Determine the (x, y) coordinate at the center of the cell enclosing the given text.  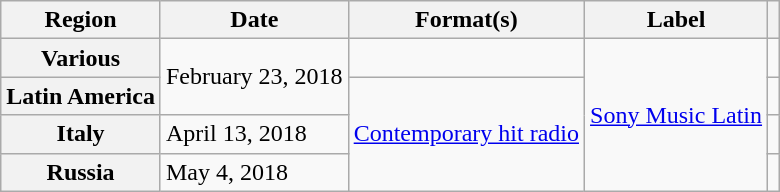
May 4, 2018 (254, 172)
Sony Music Latin (676, 115)
Italy (81, 134)
Label (676, 20)
Russia (81, 172)
Latin America (81, 96)
Contemporary hit radio (466, 134)
Date (254, 20)
Various (81, 58)
Region (81, 20)
Format(s) (466, 20)
February 23, 2018 (254, 77)
April 13, 2018 (254, 134)
